Identify which cell holds the provided text, then report its (X, Y) central coordinate. 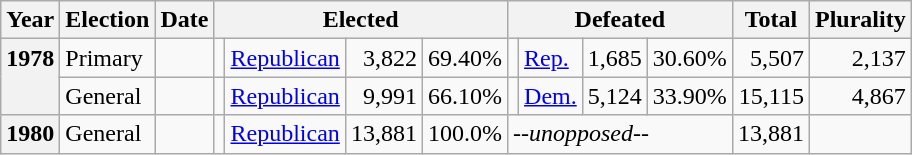
69.40% (464, 58)
Total (770, 20)
Year (30, 20)
1978 (30, 77)
Date (184, 20)
Primary (108, 58)
1,685 (614, 58)
33.90% (690, 96)
9,991 (384, 96)
30.60% (690, 58)
66.10% (464, 96)
Election (108, 20)
Defeated (620, 20)
5,124 (614, 96)
4,867 (860, 96)
1980 (30, 134)
2,137 (860, 58)
--unopposed-- (620, 134)
Dem. (551, 96)
3,822 (384, 58)
5,507 (770, 58)
Elected (361, 20)
15,115 (770, 96)
Plurality (860, 20)
Rep. (551, 58)
100.0% (464, 134)
